Scan for the cell matching the given text and deliver its [x, y] coordinate at center. 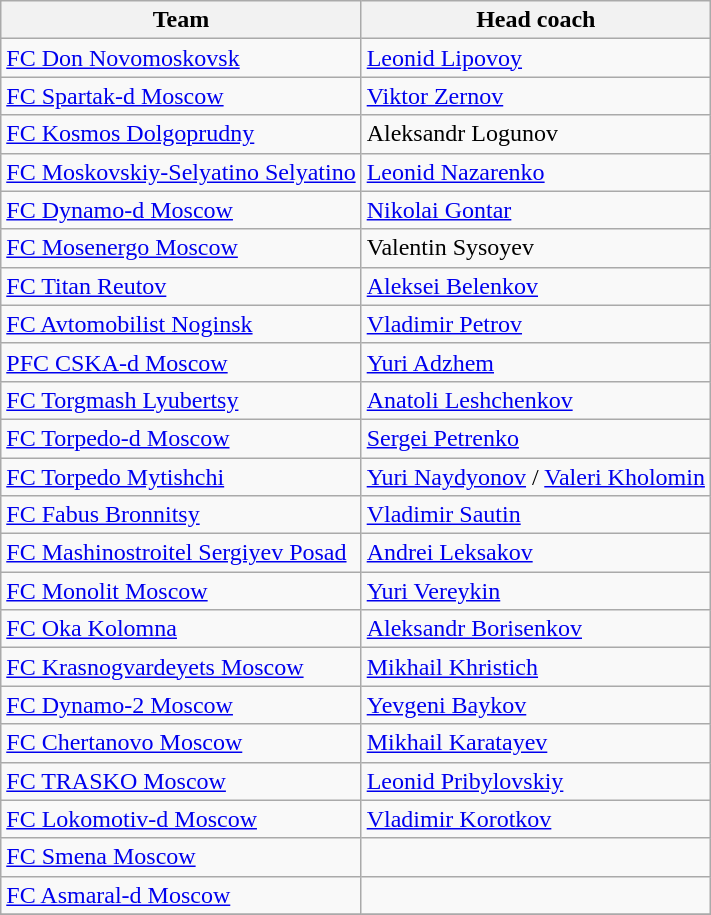
FC Smena Moscow [181, 857]
FC Oka Kolomna [181, 629]
Yevgeni Baykov [536, 705]
FC Torpedo-d Moscow [181, 438]
Yuri Naydyonov / Valeri Kholomin [536, 477]
Anatoli Leshchenkov [536, 400]
Head coach [536, 20]
FC Chertanovo Moscow [181, 743]
Leonid Lipovoy [536, 58]
Aleksei Belenkov [536, 286]
FC Spartak-d Moscow [181, 96]
FC Mashinostroitel Sergiyev Posad [181, 553]
FC Asmaral-d Moscow [181, 895]
Yuri Vereykin [536, 591]
Leonid Pribylovskiy [536, 781]
Sergei Petrenko [536, 438]
Vladimir Korotkov [536, 819]
Aleksandr Logunov [536, 134]
FC Avtomobilist Noginsk [181, 324]
Aleksandr Borisenkov [536, 629]
FC Mosenergo Moscow [181, 248]
Vladimir Petrov [536, 324]
FC Fabus Bronnitsy [181, 515]
Team [181, 20]
FC Krasnogvardeyets Moscow [181, 667]
FC TRASKO Moscow [181, 781]
FC Moskovskiy-Selyatino Selyatino [181, 172]
Yuri Adzhem [536, 362]
FC Titan Reutov [181, 286]
FC Don Novomoskovsk [181, 58]
Valentin Sysoyev [536, 248]
Andrei Leksakov [536, 553]
FC Torgmash Lyubertsy [181, 400]
FC Kosmos Dolgoprudny [181, 134]
Nikolai Gontar [536, 210]
FC Dynamo-d Moscow [181, 210]
FC Monolit Moscow [181, 591]
FC Lokomotiv-d Moscow [181, 819]
Vladimir Sautin [536, 515]
Mikhail Karatayev [536, 743]
PFC CSKA-d Moscow [181, 362]
Leonid Nazarenko [536, 172]
FC Dynamo-2 Moscow [181, 705]
FC Torpedo Mytishchi [181, 477]
Viktor Zernov [536, 96]
Mikhail Khristich [536, 667]
